For the text-containing cell, return its midpoint in (X, Y) coordinate format. 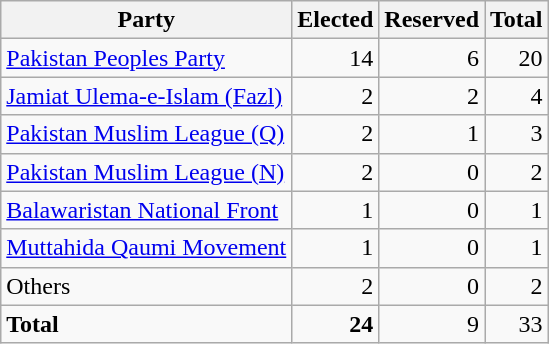
Muttahida Qaumi Movement (146, 248)
Pakistan Peoples Party (146, 58)
3 (517, 134)
Jamiat Ulema-e-Islam (Fazl) (146, 96)
Balawaristan National Front (146, 210)
6 (432, 58)
24 (336, 324)
Others (146, 286)
Reserved (432, 20)
Party (146, 20)
14 (336, 58)
Pakistan Muslim League (Q) (146, 134)
4 (517, 96)
Pakistan Muslim League (N) (146, 172)
9 (432, 324)
33 (517, 324)
20 (517, 58)
Elected (336, 20)
